Extract the (X, Y) coordinate from the center of the cell holding the provided text.  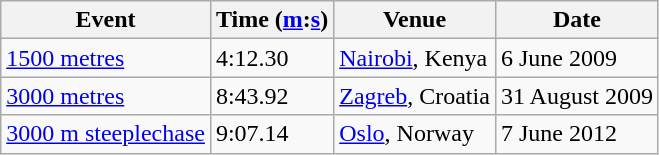
31 August 2009 (576, 96)
7 June 2012 (576, 134)
3000 m steeplechase (106, 134)
8:43.92 (272, 96)
Event (106, 20)
Oslo, Norway (415, 134)
Nairobi, Kenya (415, 58)
1500 metres (106, 58)
4:12.30 (272, 58)
Zagreb, Croatia (415, 96)
6 June 2009 (576, 58)
Date (576, 20)
Venue (415, 20)
3000 metres (106, 96)
Time (m:s) (272, 20)
9:07.14 (272, 134)
